From the cell containing the given text, extract its center point as (x, y) coordinate. 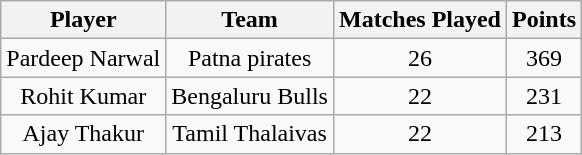
Points (544, 20)
Bengaluru Bulls (250, 96)
Matches Played (420, 20)
369 (544, 58)
26 (420, 58)
Patna pirates (250, 58)
Team (250, 20)
Pardeep Narwal (84, 58)
Rohit Kumar (84, 96)
Player (84, 20)
213 (544, 134)
Tamil Thalaivas (250, 134)
Ajay Thakur (84, 134)
231 (544, 96)
